Output the [x, y] coordinate of the center of the cell containing the given text.  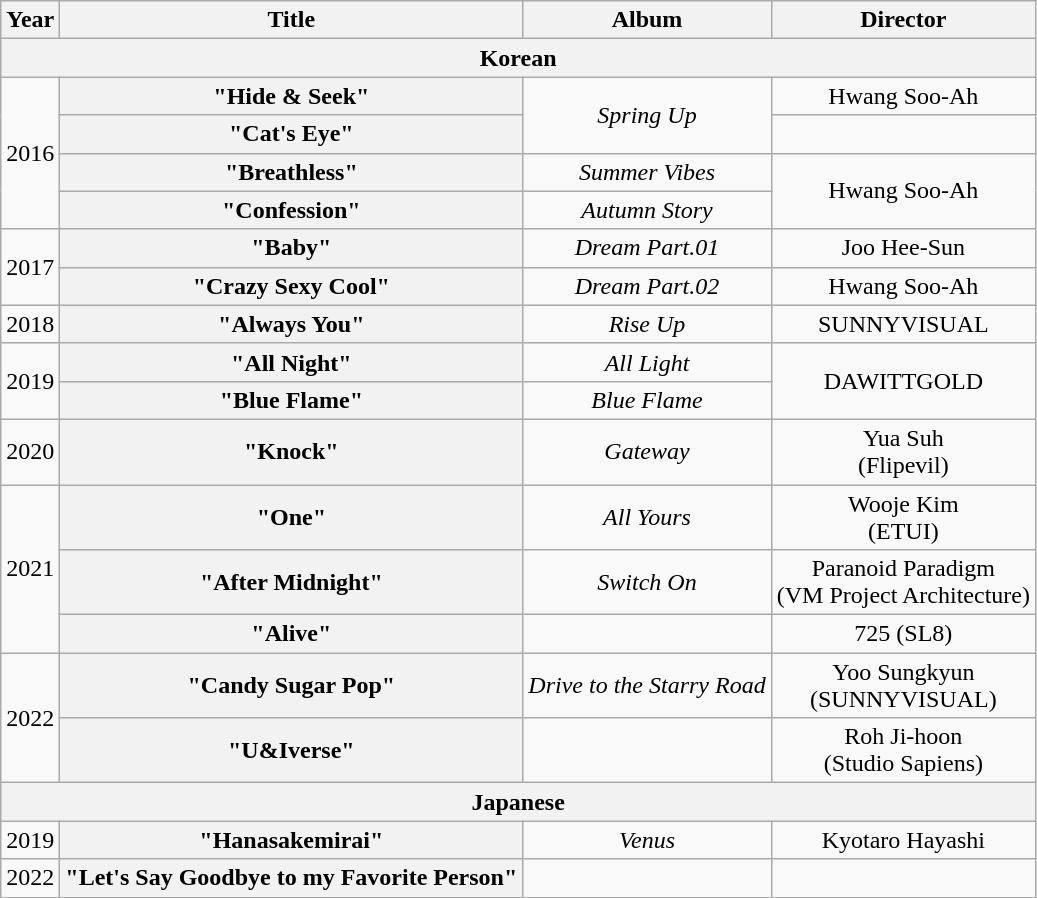
"Confession" [292, 210]
"Blue Flame" [292, 400]
"Breathless" [292, 172]
"Candy Sugar Pop" [292, 686]
2020 [30, 452]
SUNNYVISUAL [903, 324]
Roh Ji-hoon(Studio Sapiens) [903, 750]
725 (SL8) [903, 634]
"Alive" [292, 634]
"Knock" [292, 452]
Year [30, 20]
DAWITTGOLD [903, 381]
"Cat's Eye" [292, 134]
Drive to the Starry Road [647, 686]
"Hanasakemirai" [292, 840]
Gateway [647, 452]
Wooje Kim (ETUI) [903, 516]
Kyotaro Hayashi [903, 840]
2016 [30, 153]
Spring Up [647, 115]
Switch On [647, 582]
Summer Vibes [647, 172]
2021 [30, 568]
Yoo Sungkyun (SUNNYVISUAL) [903, 686]
Venus [647, 840]
"One" [292, 516]
Paranoid Paradigm (VM Project Architecture) [903, 582]
"Always You" [292, 324]
Album [647, 20]
"Baby" [292, 248]
"U&Iverse" [292, 750]
2017 [30, 267]
Autumn Story [647, 210]
Blue Flame [647, 400]
Joo Hee-Sun [903, 248]
"Hide & Seek" [292, 96]
Dream Part.01 [647, 248]
2018 [30, 324]
Yua Suh (Flipevil) [903, 452]
"Let's Say Goodbye to my Favorite Person" [292, 878]
Japanese [518, 802]
Rise Up [647, 324]
"All Night" [292, 362]
Title [292, 20]
Dream Part.02 [647, 286]
Director [903, 20]
All Light [647, 362]
Korean [518, 58]
All Yours [647, 516]
"Crazy Sexy Cool" [292, 286]
"After Midnight" [292, 582]
